Locate the cell with the specified text and output its [x, y] center coordinate. 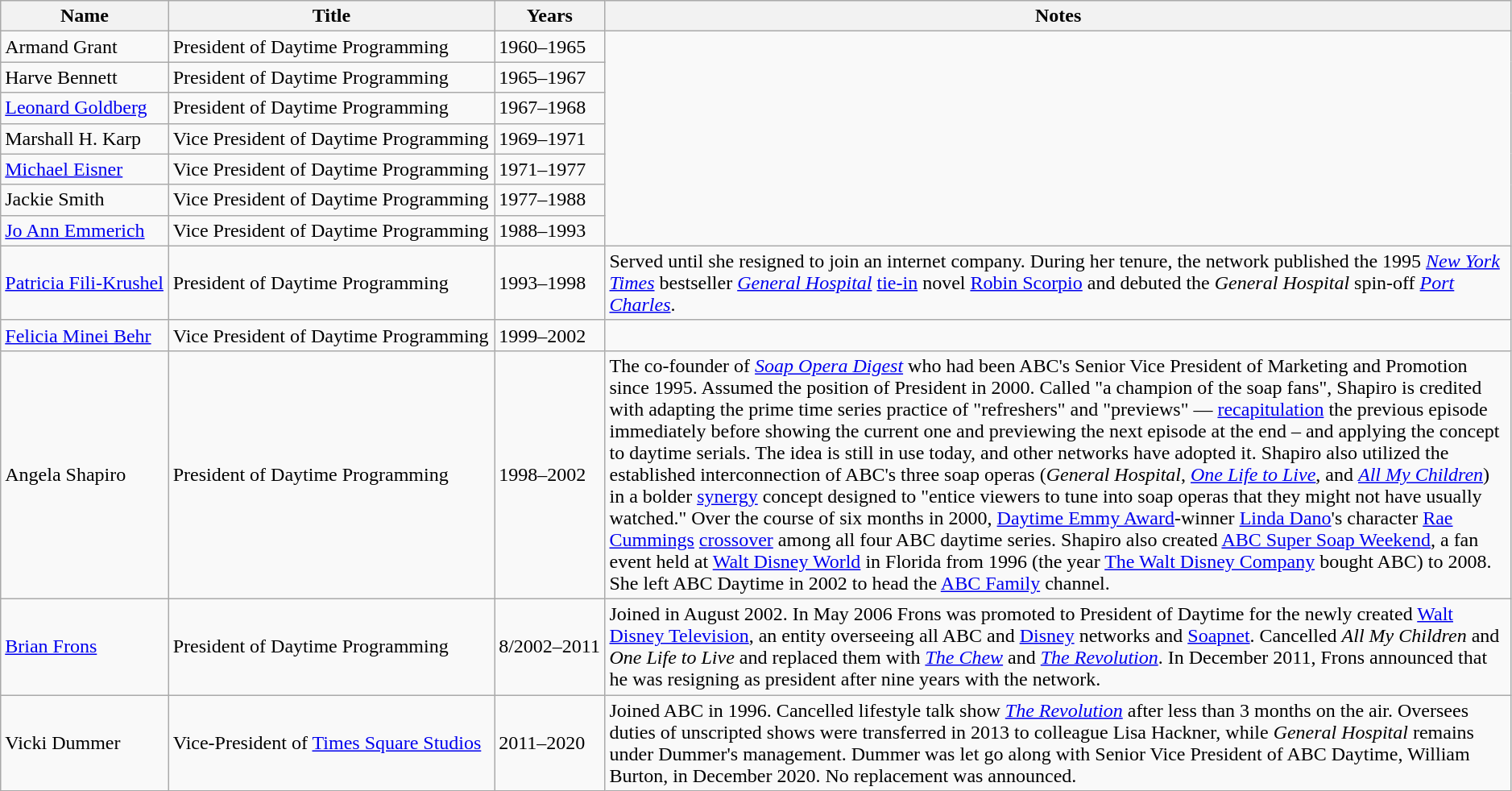
Armand Grant [85, 47]
Patricia Fili-Krushel [85, 283]
Jackie Smith [85, 200]
Vicki Dummer [85, 743]
Angela Shapiro [85, 474]
Title [331, 16]
Vice-President of Times Square Studios [331, 743]
1960–1965 [549, 47]
1965–1967 [549, 77]
Felicia Minei Behr [85, 335]
1971–1977 [549, 169]
Jo Ann Emmerich [85, 230]
Notes [1058, 16]
Marshall H. Karp [85, 139]
Name [85, 16]
1969–1971 [549, 139]
8/2002–2011 [549, 646]
1998–2002 [549, 474]
Brian Frons [85, 646]
1999–2002 [549, 335]
Harve Bennett [85, 77]
Years [549, 16]
Leonard Goldberg [85, 108]
Michael Eisner [85, 169]
1967–1968 [549, 108]
2011–2020 [549, 743]
1988–1993 [549, 230]
1993–1998 [549, 283]
1977–1988 [549, 200]
